Locate the cell with the specified text and output its [x, y] center coordinate. 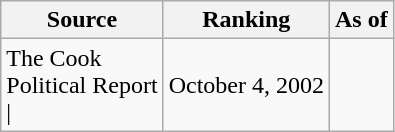
The CookPolitical Report| [82, 85]
As of [361, 20]
October 4, 2002 [246, 85]
Source [82, 20]
Ranking [246, 20]
